Scan for the cell matching the given text and deliver its [x, y] coordinate at center. 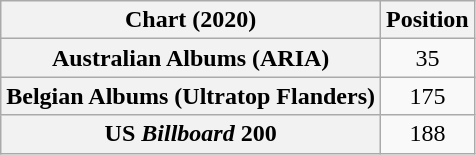
Chart (2020) [191, 20]
35 [428, 58]
US Billboard 200 [191, 134]
Australian Albums (ARIA) [191, 58]
Belgian Albums (Ultratop Flanders) [191, 96]
175 [428, 96]
Position [428, 20]
188 [428, 134]
